Provide the [x, y] coordinate of the cell's center where the given text is located.  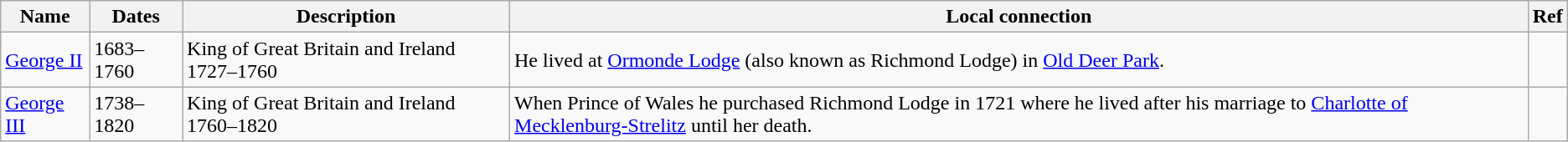
When Prince of Wales he purchased Richmond Lodge in 1721 where he lived after his marriage to Charlotte of Mecklenburg-Strelitz until her death. [1019, 114]
1738–1820 [136, 114]
1683–1760 [136, 60]
Name [45, 17]
Local connection [1019, 17]
King of Great Britain and Ireland 1727–1760 [347, 60]
Ref [1548, 17]
Dates [136, 17]
He lived at Ormonde Lodge (also known as Richmond Lodge) in Old Deer Park. [1019, 60]
George II [45, 60]
Description [347, 17]
George III [45, 114]
King of Great Britain and Ireland 1760–1820 [347, 114]
